Return (X, Y) of the center of cell containing provided text 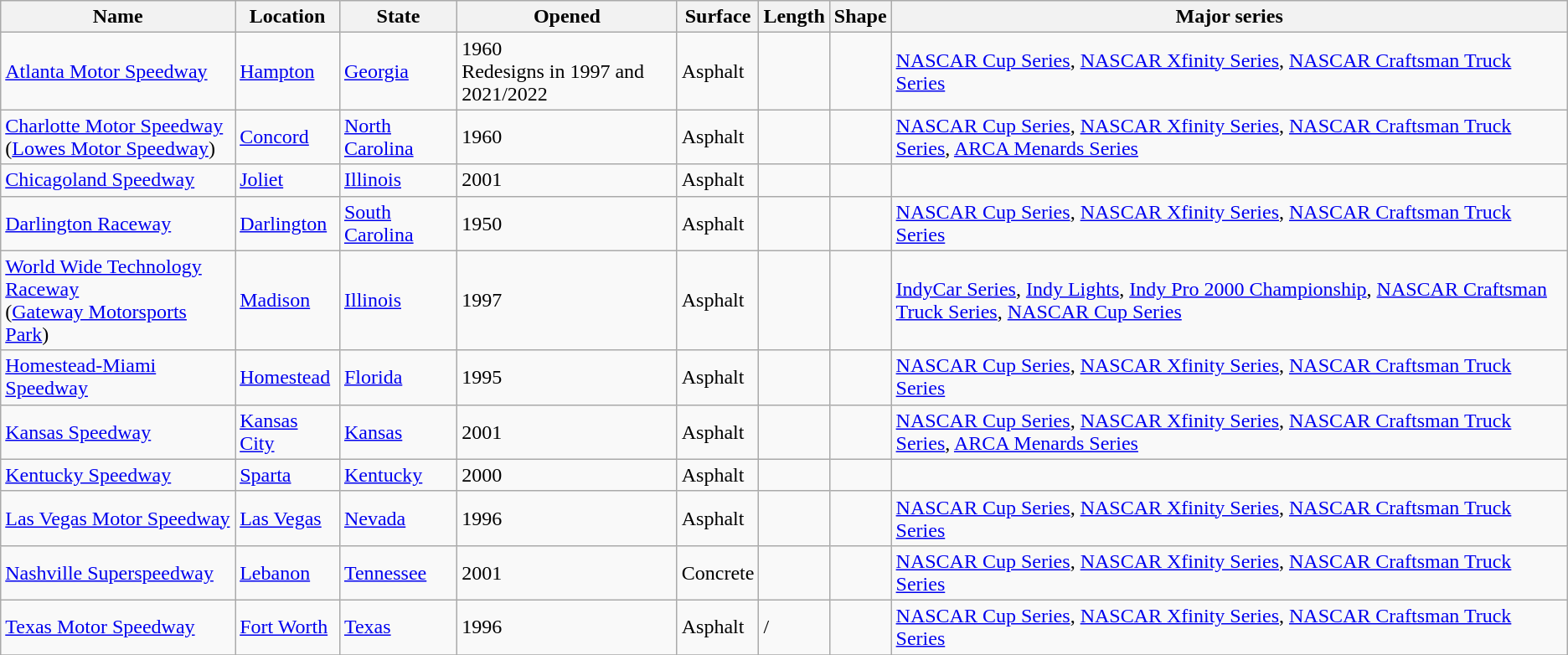
Joliet (288, 180)
Concrete (718, 573)
Surface (718, 17)
Darlington Raceway (118, 223)
Homestead (288, 377)
Madison (288, 300)
State (398, 17)
Tennessee (398, 573)
1960 (568, 137)
2000 (568, 475)
Kansas (398, 432)
Major series (1230, 17)
Georgia (398, 71)
World Wide Technology Raceway(Gateway Motorsports Park) (118, 300)
Kansas Speedway (118, 432)
1960Redesigns in 1997 and 2021/2022 (568, 71)
North Carolina (398, 137)
Chicagoland Speedway (118, 180)
Name (118, 17)
/ (794, 627)
Darlington (288, 223)
Kentucky Speedway (118, 475)
South Carolina (398, 223)
Hampton (288, 71)
Atlanta Motor Speedway (118, 71)
Location (288, 17)
Concord (288, 137)
Shape (860, 17)
Las Vegas Motor Speedway (118, 518)
IndyCar Series, Indy Lights, Indy Pro 2000 Championship, NASCAR Craftsman Truck Series, NASCAR Cup Series (1230, 300)
Nashville Superspeedway (118, 573)
Kansas City (288, 432)
Lebanon (288, 573)
Nevada (398, 518)
Opened (568, 17)
Texas Motor Speedway (118, 627)
1997 (568, 300)
Las Vegas (288, 518)
Sparta (288, 475)
Texas (398, 627)
Florida (398, 377)
Kentucky (398, 475)
1950 (568, 223)
Charlotte Motor Speedway(Lowes Motor Speedway) (118, 137)
Length (794, 17)
Fort Worth (288, 627)
1995 (568, 377)
Homestead-Miami Speedway (118, 377)
